Return (X, Y) of the center of cell containing provided text 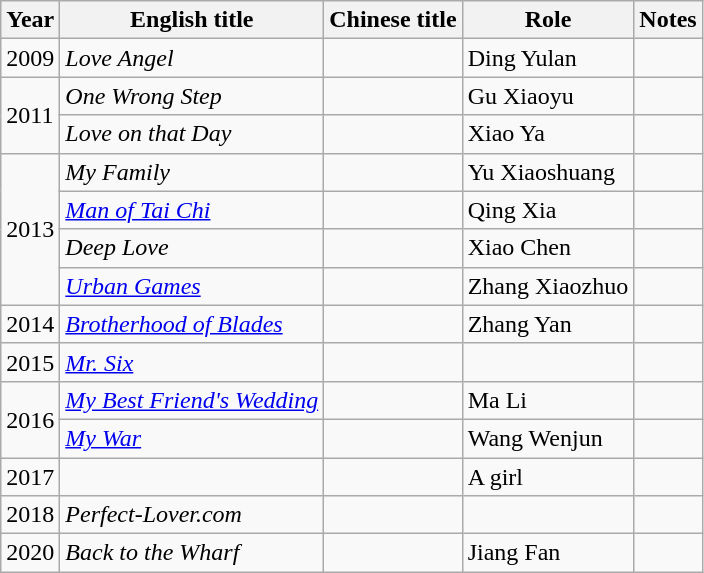
2009 (30, 58)
My Family (192, 172)
Qing Xia (548, 210)
Love Angel (192, 58)
Love on that Day (192, 134)
Year (30, 20)
2015 (30, 362)
2020 (30, 553)
Xiao Ya (548, 134)
2013 (30, 229)
Jiang Fan (548, 553)
Urban Games (192, 286)
Ma Li (548, 400)
Zhang Yan (548, 324)
Chinese title (393, 20)
Mr. Six (192, 362)
Zhang Xiaozhuo (548, 286)
Brotherhood of Blades (192, 324)
Role (548, 20)
Notes (668, 20)
Man of Tai Chi (192, 210)
Deep Love (192, 248)
My War (192, 438)
My Best Friend's Wedding (192, 400)
English title (192, 20)
2011 (30, 115)
2016 (30, 419)
2017 (30, 477)
A girl (548, 477)
Perfect-Lover.com (192, 515)
Ding Yulan (548, 58)
Xiao Chen (548, 248)
2014 (30, 324)
Gu Xiaoyu (548, 96)
Back to the Wharf (192, 553)
Yu Xiaoshuang (548, 172)
Wang Wenjun (548, 438)
One Wrong Step (192, 96)
2018 (30, 515)
